Capture the cell that displays the provided text and extract its [x, y] central coordinate. 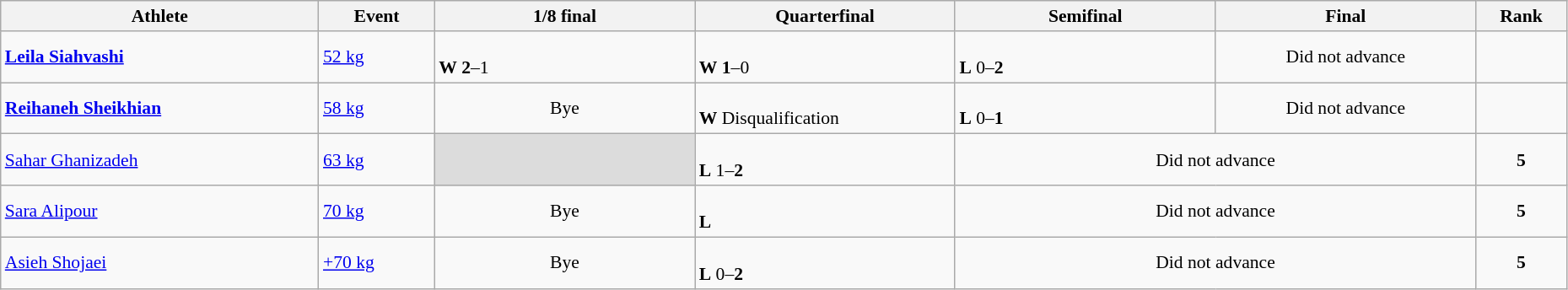
Semifinal [1085, 16]
70 kg [376, 211]
W 2–1 [565, 57]
Quarterfinal [825, 16]
Final [1346, 16]
W 1–0 [825, 57]
52 kg [376, 57]
Rank [1522, 16]
Event [376, 16]
L [825, 211]
Sara Alipour [160, 211]
+70 kg [376, 263]
1/8 final [565, 16]
Leila Siahvashi [160, 57]
Asieh Shojaei [160, 263]
58 kg [376, 108]
63 kg [376, 160]
W Disqualification [825, 108]
Athlete [160, 16]
L 0–1 [1085, 108]
L 1–2 [825, 160]
Sahar Ghanizadeh [160, 160]
Reihaneh Sheikhian [160, 108]
